From the cell containing the given text, extract its center point as (x, y) coordinate. 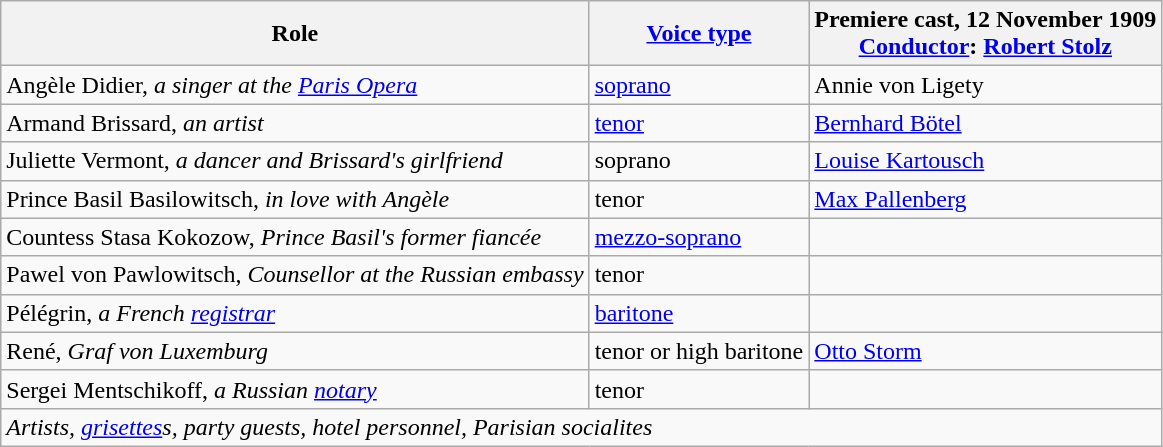
René, Graf von Luxemburg (295, 351)
mezzo-soprano (699, 237)
Pélégrin, a French registrar (295, 313)
Max Pallenberg (986, 199)
Countess Stasa Kokozow, Prince Basil's former fiancée (295, 237)
Louise Kartousch (986, 161)
Role (295, 34)
Juliette Vermont, a dancer and Brissard's girlfriend (295, 161)
Sergei Mentschikoff, a Russian notary (295, 389)
Pawel von Pawlowitsch, Counsellor at the Russian embassy (295, 275)
Annie von Ligety (986, 85)
tenor or high baritone (699, 351)
Bernhard Bötel (986, 123)
Armand Brissard, an artist (295, 123)
Prince Basil Basilowitsch, in love with Angèle (295, 199)
baritone (699, 313)
Voice type (699, 34)
Otto Storm (986, 351)
Artists, grisettess, party guests, hotel personnel, Parisian socialites (582, 427)
Premiere cast, 12 November 1909Conductor: Robert Stolz (986, 34)
Angèle Didier, a singer at the Paris Opera (295, 85)
